Find where the given text appears and provide that cell's center as [X, Y] coordinate. 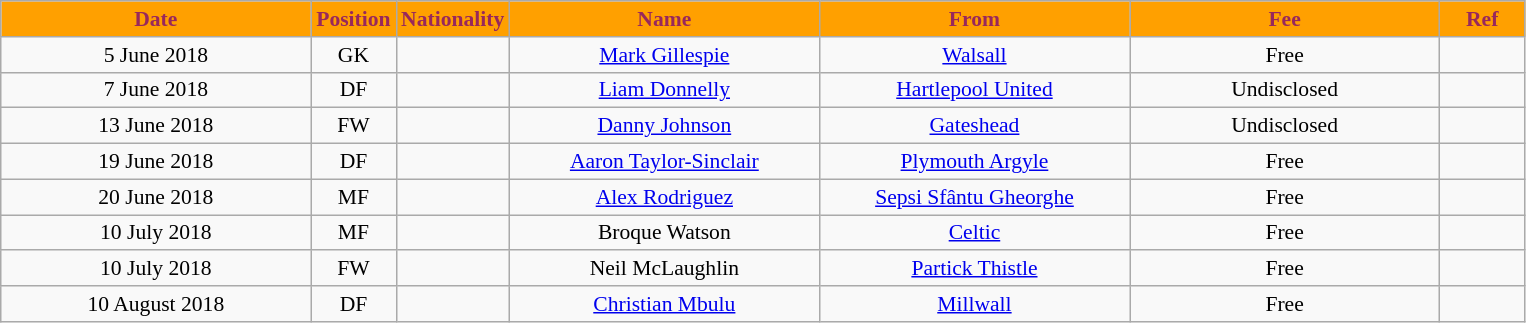
Sepsi Sfântu Gheorghe [974, 197]
GK [354, 55]
Millwall [974, 304]
From [974, 19]
Name [664, 19]
Christian Mbulu [664, 304]
Mark Gillespie [664, 55]
Aaron Taylor-Sinclair [664, 162]
10 August 2018 [156, 304]
Nationality [452, 19]
Gateshead [974, 126]
Liam Donnelly [664, 90]
Alex Rodriguez [664, 197]
Ref [1482, 19]
19 June 2018 [156, 162]
Celtic [974, 233]
5 June 2018 [156, 55]
Danny Johnson [664, 126]
Fee [1285, 19]
Partick Thistle [974, 269]
Hartlepool United [974, 90]
Date [156, 19]
Position [354, 19]
Walsall [974, 55]
Neil McLaughlin [664, 269]
13 June 2018 [156, 126]
Plymouth Argyle [974, 162]
7 June 2018 [156, 90]
Broque Watson [664, 233]
20 June 2018 [156, 197]
